Find where the given text appears and provide that cell's center as (X, Y) coordinate. 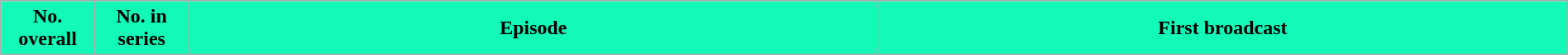
First broadcast (1223, 28)
No. in series (141, 28)
No. overall (48, 28)
Episode (533, 28)
